Pinpoint the cell where the given text exists, returning its [x, y] midpoint coordinate. 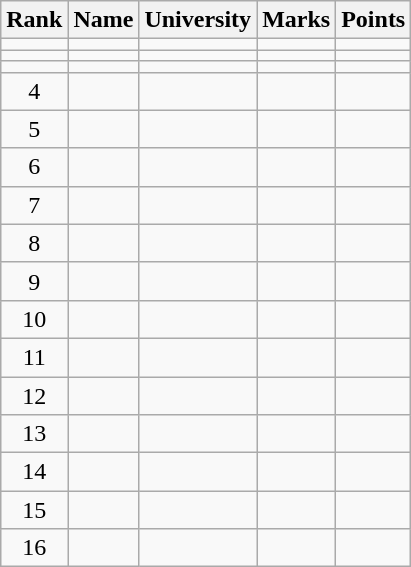
15 [34, 510]
Name [104, 20]
13 [34, 434]
Marks [296, 20]
4 [34, 91]
Points [374, 20]
8 [34, 243]
5 [34, 129]
9 [34, 281]
6 [34, 167]
12 [34, 395]
Rank [34, 20]
14 [34, 472]
11 [34, 357]
University [198, 20]
16 [34, 548]
7 [34, 205]
10 [34, 319]
